Search for the cell housing the specified text and yield its (x, y) center coordinate. 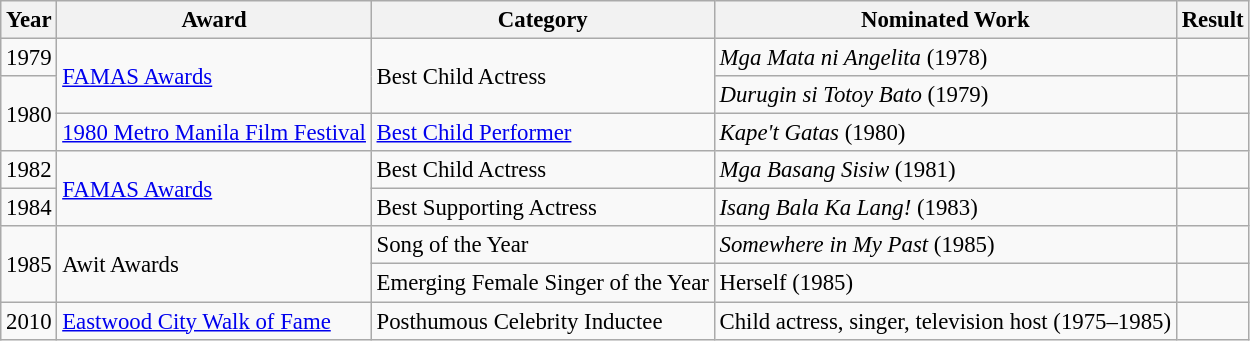
Kape't Gatas (1980) (945, 133)
1980 Metro Manila Film Festival (214, 133)
Herself (1985) (945, 283)
Isang Bala Ka Lang! (1983) (945, 208)
Nominated Work (945, 20)
Award (214, 20)
Best Supporting Actress (542, 208)
Mga Basang Sisiw (1981) (945, 170)
Year (29, 20)
Awit Awards (214, 264)
1985 (29, 264)
Mga Mata ni Angelita (1978) (945, 58)
1982 (29, 170)
Child actress, singer, television host (1975–1985) (945, 321)
Durugin si Totoy Bato (1979) (945, 95)
Posthumous Celebrity Inductee (542, 321)
Song of the Year (542, 245)
1984 (29, 208)
Category (542, 20)
Best Child Performer (542, 133)
2010 (29, 321)
1980 (29, 114)
Somewhere in My Past (1985) (945, 245)
Emerging Female Singer of the Year (542, 283)
1979 (29, 58)
Result (1212, 20)
Eastwood City Walk of Fame (214, 321)
